From the cell containing the given text, extract its center point as (X, Y) coordinate. 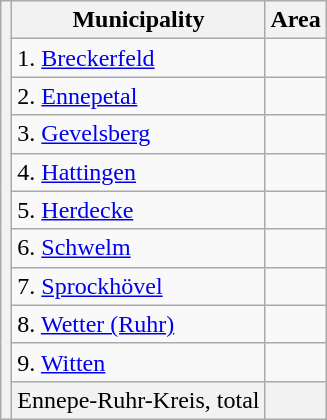
5. Herdecke (138, 210)
Ennepe-Ruhr-Kreis, total (138, 400)
4. Hattingen (138, 172)
3. Gevelsberg (138, 134)
1. Breckerfeld (138, 58)
Area (296, 20)
9. Witten (138, 362)
8. Wetter (Ruhr) (138, 324)
2. Ennepetal (138, 96)
6. Schwelm (138, 248)
7. Sprockhövel (138, 286)
Municipality (138, 20)
